Locate the cell with the specified text and output its [X, Y] center coordinate. 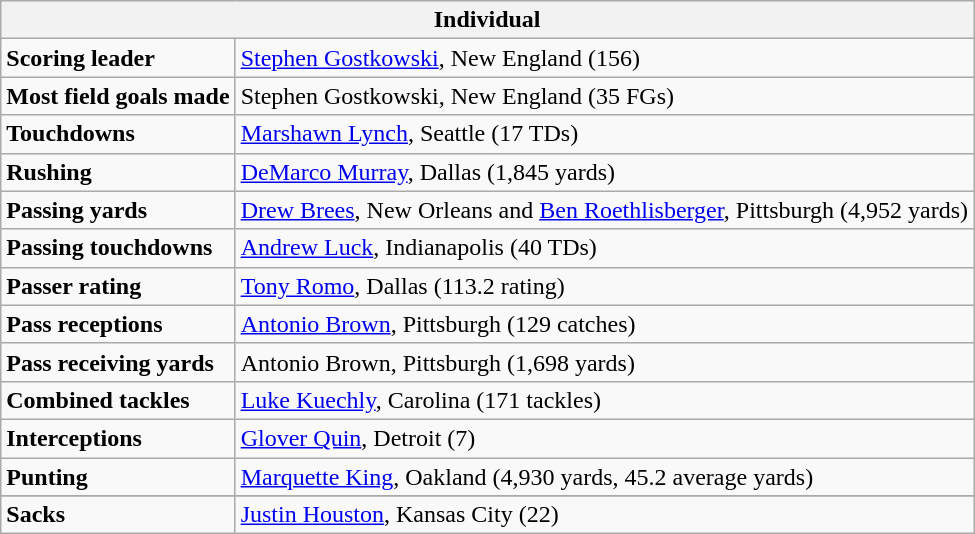
Antonio Brown, Pittsburgh (1,698 yards) [604, 362]
Marquette King, Oakland (4,930 yards, 45.2 average yards) [604, 477]
Glover Quin, Detroit (7) [604, 438]
Antonio Brown, Pittsburgh (129 catches) [604, 324]
Individual [488, 20]
Rushing [118, 172]
DeMarco Murray, Dallas (1,845 yards) [604, 172]
Tony Romo, Dallas (113.2 rating) [604, 286]
Touchdowns [118, 134]
Passing yards [118, 210]
Interceptions [118, 438]
Stephen Gostkowski, New England (35 FGs) [604, 96]
Luke Kuechly, Carolina (171 tackles) [604, 400]
Scoring leader [118, 58]
Passer rating [118, 286]
Pass receiving yards [118, 362]
Sacks [118, 515]
Drew Brees, New Orleans and Ben Roethlisberger, Pittsburgh (4,952 yards) [604, 210]
Pass receptions [118, 324]
Andrew Luck, Indianapolis (40 TDs) [604, 248]
Combined tackles [118, 400]
Marshawn Lynch, Seattle (17 TDs) [604, 134]
Most field goals made [118, 96]
Justin Houston, Kansas City (22) [604, 515]
Stephen Gostkowski, New England (156) [604, 58]
Punting [118, 477]
Passing touchdowns [118, 248]
